Pinpoint the cell where the given text exists, returning its [x, y] midpoint coordinate. 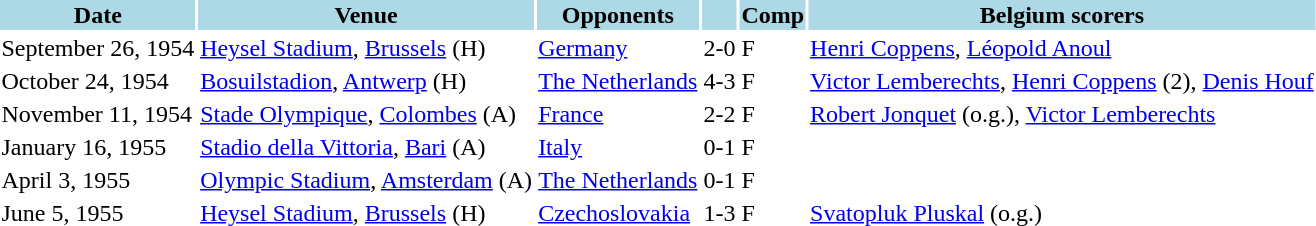
Comp [773, 15]
Stadio della Vittoria, Bari (A) [366, 147]
2-2 [720, 114]
September 26, 1954 [98, 48]
Date [98, 15]
Stade Olympique, Colombes (A) [366, 114]
April 3, 1955 [98, 180]
November 11, 1954 [98, 114]
Heysel Stadium, Brussels (H) [366, 48]
Bosuilstadion, Antwerp (H) [366, 81]
Belgium scorers [1062, 15]
Italy [618, 147]
France [618, 114]
2-0 [720, 48]
October 24, 1954 [98, 81]
4-3 [720, 81]
January 16, 1955 [98, 147]
Germany [618, 48]
Victor Lemberechts, Henri Coppens (2), Denis Houf [1062, 81]
Henri Coppens, Léopold Anoul [1062, 48]
Robert Jonquet (o.g.), Victor Lemberechts [1062, 114]
Venue [366, 15]
Opponents [618, 15]
Olympic Stadium, Amsterdam (A) [366, 180]
